Output the (X, Y) coordinate of the center of the cell containing the given text.  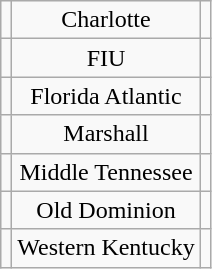
FIU (106, 58)
Florida Atlantic (106, 96)
Western Kentucky (106, 248)
Middle Tennessee (106, 172)
Marshall (106, 134)
Old Dominion (106, 210)
Charlotte (106, 20)
